Determine the [x, y] coordinate at the center of the cell enclosing the given text.  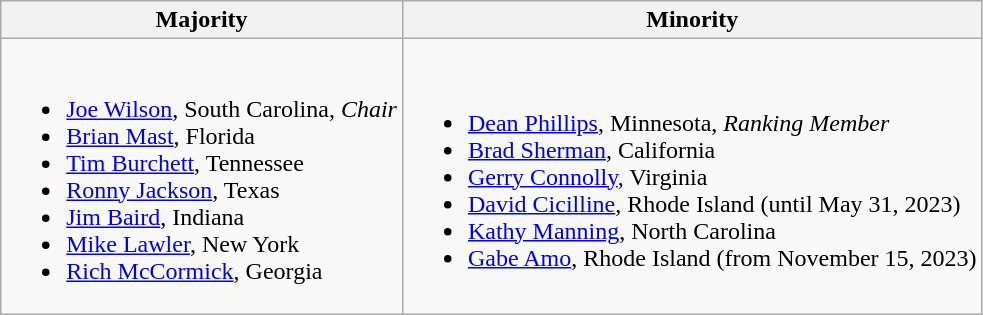
Majority [202, 20]
Minority [692, 20]
